Capture the cell that displays the provided text and extract its [x, y] central coordinate. 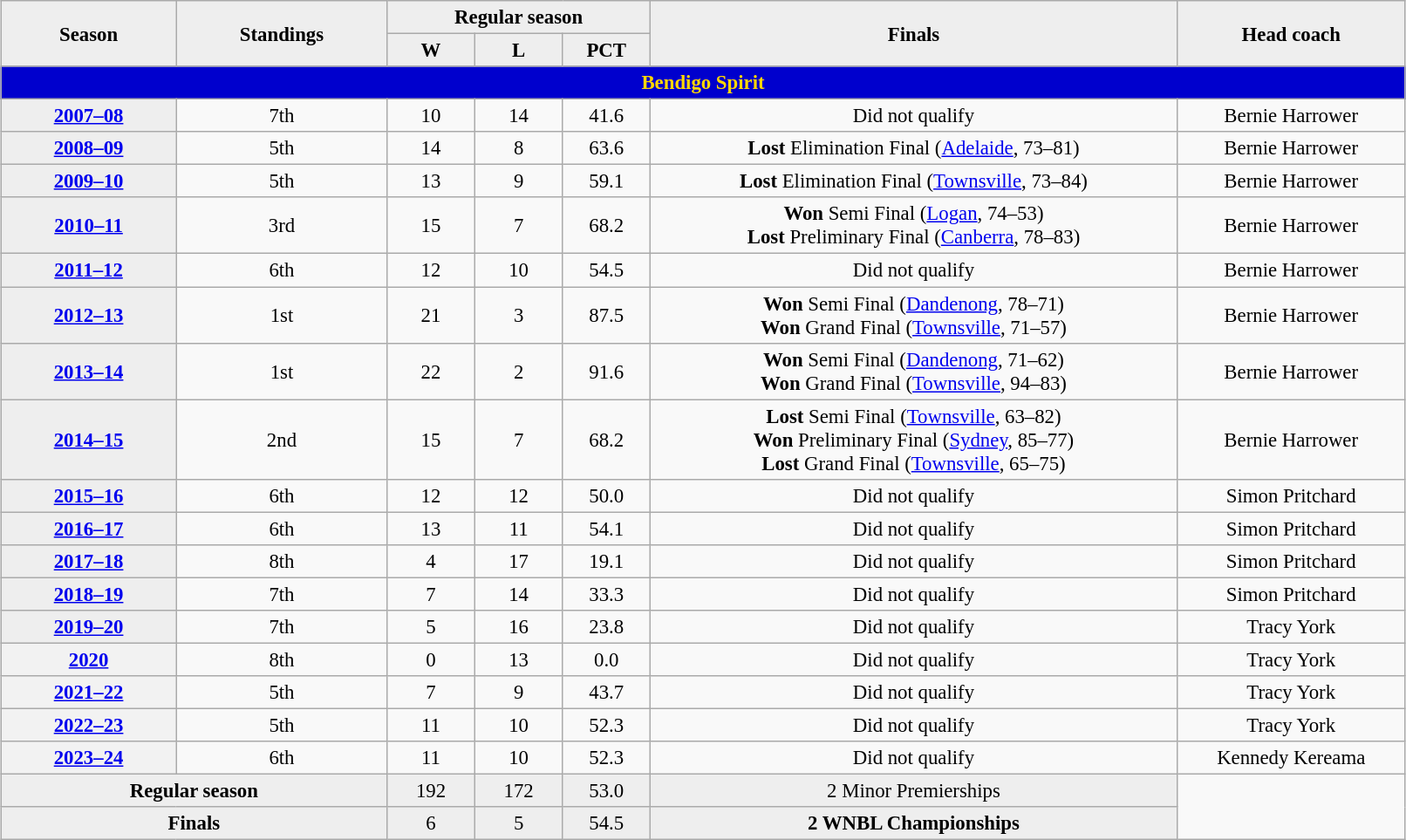
33.3 [607, 594]
PCT [607, 51]
87.5 [607, 316]
4 [431, 562]
Season [89, 33]
2 WNBL Championships [914, 823]
54.1 [607, 529]
2014–15 [89, 440]
2017–18 [89, 562]
43.7 [607, 693]
41.6 [607, 116]
53.0 [607, 791]
6 [431, 823]
Kennedy Kereama [1291, 758]
2020 [89, 659]
2011–12 [89, 270]
192 [431, 791]
2015–16 [89, 495]
Standings [282, 33]
Lost Elimination Final (Adelaide, 73–81) [914, 148]
2016–17 [89, 529]
0 [431, 659]
91.6 [607, 372]
0.0 [607, 659]
16 [518, 627]
2 [518, 372]
2018–19 [89, 594]
Lost Elimination Final (Townsville, 73–84) [914, 181]
Head coach [1291, 33]
172 [518, 791]
22 [431, 372]
2 Minor Premierships [914, 791]
Bendigo Spirit [703, 83]
23.8 [607, 627]
2007–08 [89, 116]
Lost Semi Final (Townsville, 63–82) Won Preliminary Final (Sydney, 85–77) Lost Grand Final (Townsville, 65–75) [914, 440]
W [431, 51]
50.0 [607, 495]
2012–13 [89, 316]
21 [431, 316]
2021–22 [89, 693]
3 [518, 316]
2013–14 [89, 372]
2008–09 [89, 148]
8 [518, 148]
63.6 [607, 148]
2010–11 [89, 225]
2019–20 [89, 627]
Won Semi Final (Dandenong, 71–62) Won Grand Final (Townsville, 94–83) [914, 372]
2022–23 [89, 726]
L [518, 51]
2023–24 [89, 758]
2009–10 [89, 181]
Won Semi Final (Dandenong, 78–71) Won Grand Final (Townsville, 71–57) [914, 316]
2nd [282, 440]
Won Semi Final (Logan, 74–53) Lost Preliminary Final (Canberra, 78–83) [914, 225]
19.1 [607, 562]
3rd [282, 225]
59.1 [607, 181]
17 [518, 562]
